Detect which cell encompasses the target text, then output its (x, y) center coordinate. 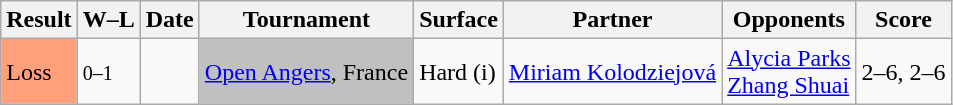
Opponents (789, 20)
Loss (39, 72)
Hard (i) (459, 72)
0–1 (108, 72)
Alycia Parks Zhang Shuai (789, 72)
Result (39, 20)
Miriam Kolodziejová (612, 72)
W–L (108, 20)
Score (904, 20)
2–6, 2–6 (904, 72)
Date (170, 20)
Tournament (306, 20)
Surface (459, 20)
Partner (612, 20)
Open Angers, France (306, 72)
